Output the (X, Y) coordinate of the center of the cell containing the given text.  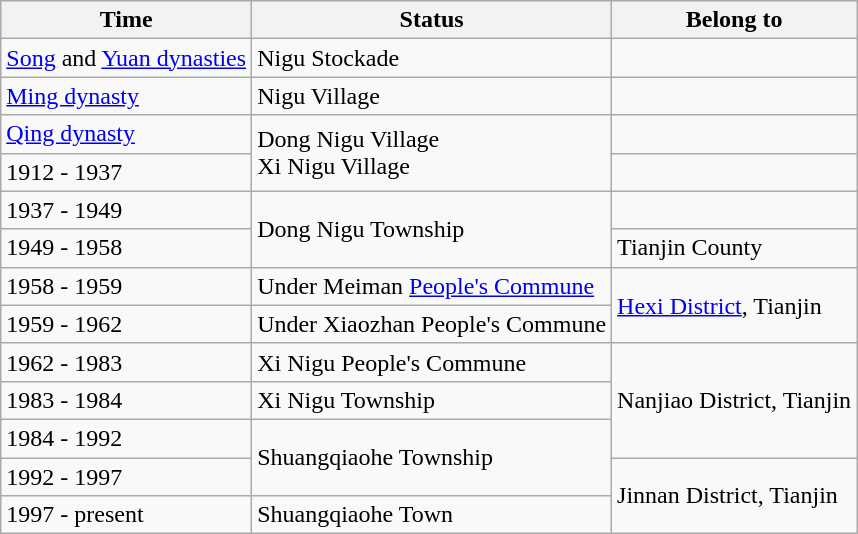
Nanjiao District, Tianjin (734, 400)
Hexi District, Tianjin (734, 305)
1992 - 1997 (126, 477)
Dong Nigu VillageXi Nigu Village (432, 153)
Status (432, 20)
Belong to (734, 20)
Tianjin County (734, 248)
1949 - 1958 (126, 248)
1962 - 1983 (126, 362)
1959 - 1962 (126, 324)
Nigu Village (432, 96)
1912 - 1937 (126, 172)
1958 - 1959 (126, 286)
Under Xiaozhan People's Commune (432, 324)
1984 - 1992 (126, 438)
Dong Nigu Township (432, 229)
Time (126, 20)
Ming dynasty (126, 96)
1937 - 1949 (126, 210)
Shuangqiaohe Township (432, 457)
Shuangqiaohe Town (432, 515)
Xi Nigu Township (432, 400)
1997 - present (126, 515)
Under Meiman People's Commune (432, 286)
Song and Yuan dynasties (126, 58)
1983 - 1984 (126, 400)
Nigu Stockade (432, 58)
Qing dynasty (126, 134)
Jinnan District, Tianjin (734, 496)
Xi Nigu People's Commune (432, 362)
